Determine the (x, y) coordinate at the center of the cell enclosing the given text.  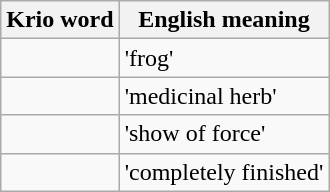
'completely finished' (224, 172)
'medicinal herb' (224, 96)
'show of force' (224, 134)
English meaning (224, 20)
'frog' (224, 58)
Krio word (60, 20)
